Pinpoint the cell where the given text exists, returning its (X, Y) midpoint coordinate. 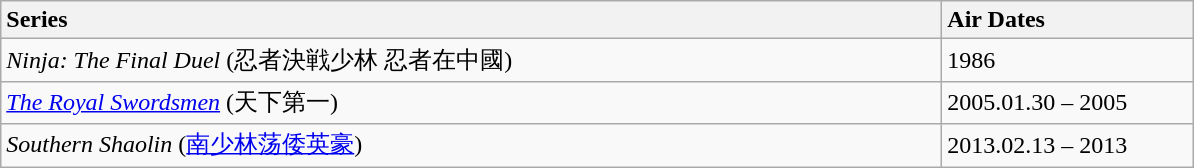
Ninja: The Final Duel (忍者決戦少林 忍者在中國) (472, 60)
2013.02.13 – 2013 (1068, 146)
1986 (1068, 60)
Southern Shaolin (南少林荡倭英豪) (472, 146)
2005.01.30 – 2005 (1068, 102)
The Royal Swordsmen (天下第一) (472, 102)
Series (472, 20)
Air Dates (1068, 20)
